From the cell containing the given text, extract its center point as [x, y] coordinate. 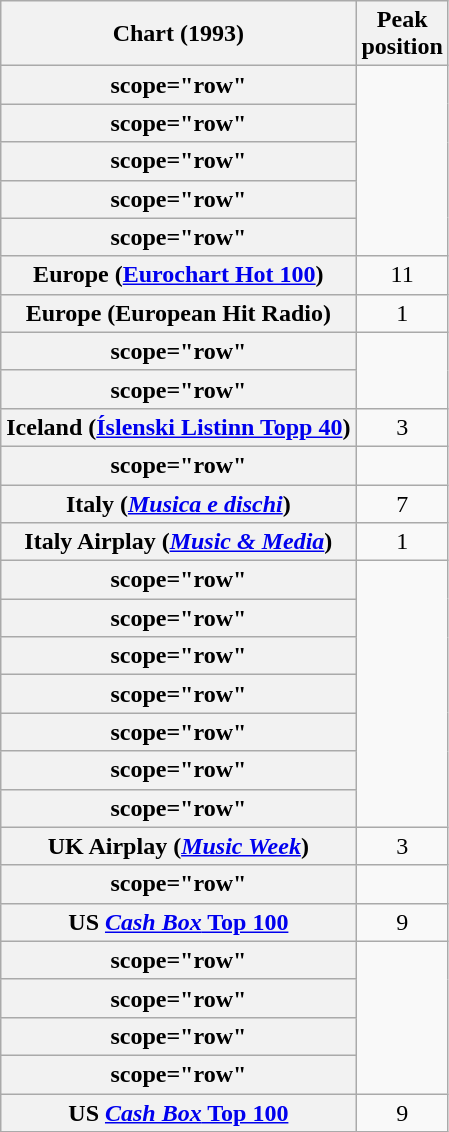
Europe (European Hit Radio) [178, 313]
Iceland (Íslenski Listinn Topp 40) [178, 427]
UK Airplay (Music Week) [178, 846]
Peakposition [402, 34]
7 [402, 503]
11 [402, 275]
Italy Airplay (Music & Media) [178, 542]
Italy (Musica e dischi) [178, 503]
Europe (Eurochart Hot 100) [178, 275]
Chart (1993) [178, 34]
